Extract the [X, Y] coordinate from the center of the cell holding the provided text.  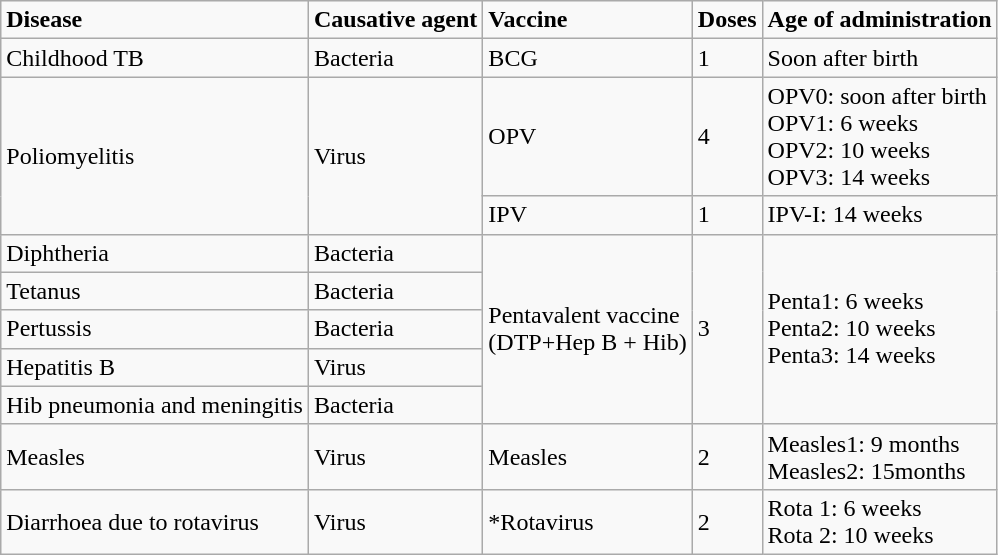
Diphtheria [155, 253]
Vaccine [588, 20]
Age of administration [880, 20]
Hepatitis B [155, 367]
Soon after birth [880, 58]
Childhood TB [155, 58]
Pertussis [155, 329]
Pentavalent vaccine(DTP+Hep B + Hib) [588, 329]
Tetanus [155, 291]
*Rotavirus [588, 522]
Doses [727, 20]
4 [727, 136]
IPV [588, 215]
BCG [588, 58]
OPV [588, 136]
3 [727, 329]
Rota 1: 6 weeksRota 2: 10 weeks [880, 522]
OPV0: soon after birthOPV1: 6 weeksOPV2: 10 weeksOPV3: 14 weeks [880, 136]
Causative agent [395, 20]
Measles1: 9 monthsMeasles2: 15months [880, 456]
Hib pneumonia and meningitis [155, 405]
IPV-I: 14 weeks [880, 215]
Poliomyelitis [155, 156]
Penta1: 6 weeksPenta2: 10 weeksPenta3: 14 weeks [880, 329]
Disease [155, 20]
Diarrhoea due to rotavirus [155, 522]
